Output the (X, Y) coordinate of the center of the cell containing the given text.  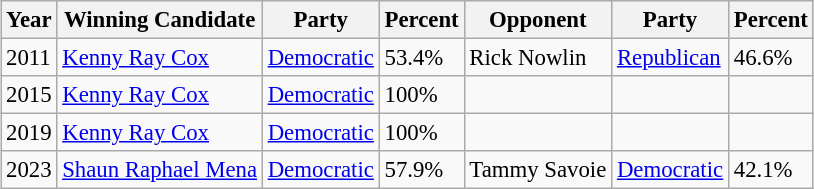
Republican (670, 57)
Year (29, 20)
2019 (29, 133)
2015 (29, 95)
Shaun Raphael Mena (160, 170)
42.1% (770, 170)
Rick Nowlin (538, 57)
2023 (29, 170)
2011 (29, 57)
53.4% (422, 57)
Opponent (538, 20)
57.9% (422, 170)
46.6% (770, 57)
Winning Candidate (160, 20)
Tammy Savoie (538, 170)
